Identify which cell holds the provided text, then report its [X, Y] central coordinate. 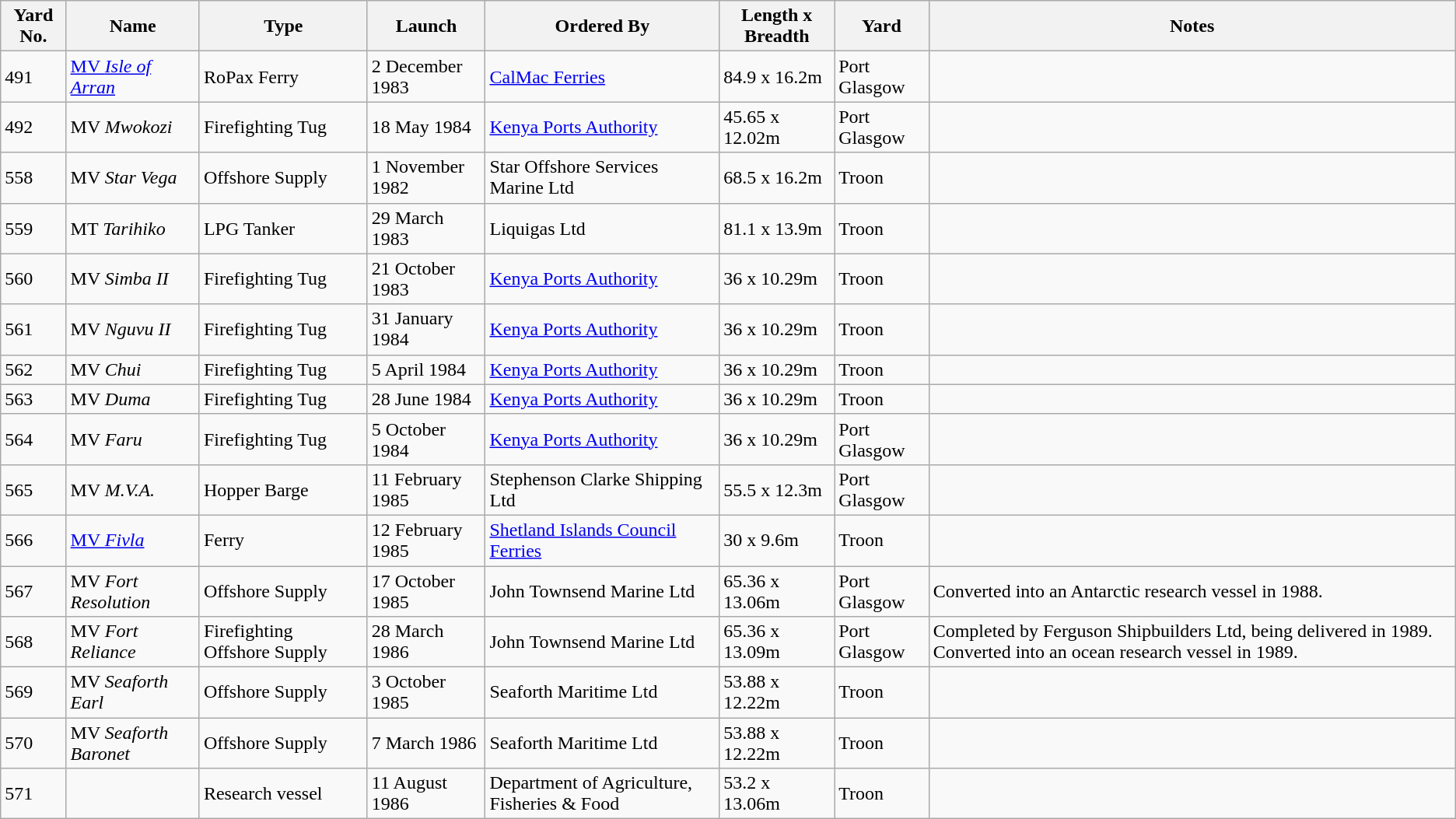
565 [33, 490]
17 October 1985 [426, 591]
18 May 1984 [426, 128]
65.36 x 13.06m [777, 591]
5 October 1984 [426, 439]
Completed by Ferguson Shipbuilders Ltd, being delivered in 1989. Converted into an ocean research vessel in 1989. [1192, 642]
Ordered By [602, 26]
Research vessel [283, 793]
MV Fivla [132, 540]
MV Star Vega [132, 177]
563 [33, 399]
Yard No. [33, 26]
29 March 1983 [426, 229]
CalMac Ferries [602, 76]
Launch [426, 26]
21 October 1983 [426, 278]
MV Isle of Arran [132, 76]
MV Seaforth Earl [132, 692]
53.2 x 13.06m [777, 793]
560 [33, 278]
3 October 1985 [426, 692]
MV Nguvu II [132, 330]
31 January 1984 [426, 330]
561 [33, 330]
Stephenson Clarke Shipping Ltd [602, 490]
571 [33, 793]
Liquigas Ltd [602, 229]
MT Tarihiko [132, 229]
1 November 1982 [426, 177]
68.5 x 16.2m [777, 177]
LPG Tanker [283, 229]
30 x 9.6m [777, 540]
558 [33, 177]
491 [33, 76]
Star Offshore Services Marine Ltd [602, 177]
MV Chui [132, 369]
MV Duma [132, 399]
569 [33, 692]
562 [33, 369]
559 [33, 229]
2 December 1983 [426, 76]
Ferry [283, 540]
RoPax Ferry [283, 76]
MV Faru [132, 439]
Length x Breadth [777, 26]
7 March 1986 [426, 744]
Shetland Islands Council Ferries [602, 540]
Hopper Barge [283, 490]
MV Fort Resolution [132, 591]
MV Fort Reliance [132, 642]
570 [33, 744]
5 April 1984 [426, 369]
MV M.V.A. [132, 490]
Type [283, 26]
55.5 x 12.3m [777, 490]
Converted into an Antarctic research vessel in 1988. [1192, 591]
28 March 1986 [426, 642]
567 [33, 591]
81.1 x 13.9m [777, 229]
Notes [1192, 26]
11 February 1985 [426, 490]
65.36 x 13.09m [777, 642]
28 June 1984 [426, 399]
564 [33, 439]
11 August 1986 [426, 793]
566 [33, 540]
Yard [882, 26]
492 [33, 128]
45.65 x 12.02m [777, 128]
Department of Agriculture, Fisheries & Food [602, 793]
12 February 1985 [426, 540]
MV Mwokozi [132, 128]
Firefighting Offshore Supply [283, 642]
MV Seaforth Baronet [132, 744]
568 [33, 642]
Name [132, 26]
MV Simba II [132, 278]
84.9 x 16.2m [777, 76]
